Identify which cell holds the provided text, then report its (x, y) central coordinate. 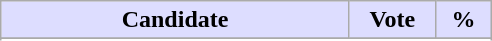
% (463, 20)
Candidate (176, 20)
Vote (392, 20)
